Identify which cell holds the provided text, then report its (X, Y) central coordinate. 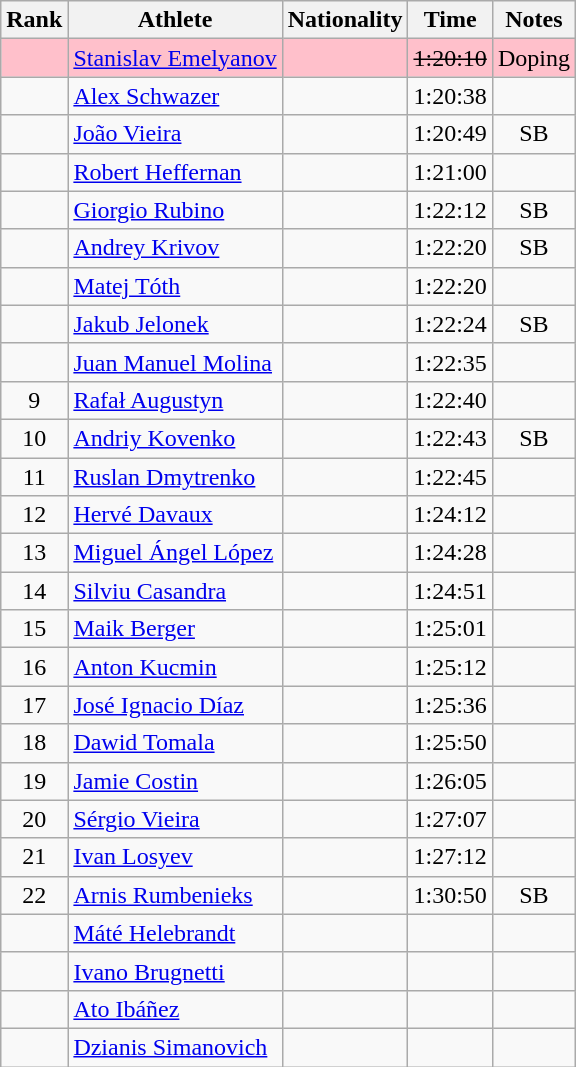
Juan Manuel Molina (175, 362)
1:22:43 (450, 438)
Alex Schwazer (175, 96)
1:25:36 (450, 705)
Stanislav Emelyanov (175, 58)
Rafał Augustyn (175, 400)
Jakub Jelonek (175, 324)
Sérgio Vieira (175, 819)
Anton Kucmin (175, 667)
1:20:38 (450, 96)
17 (34, 705)
Athlete (175, 20)
14 (34, 591)
9 (34, 400)
Ruslan Dmytrenko (175, 477)
Notes (534, 20)
Ivan Losyev (175, 857)
19 (34, 781)
18 (34, 743)
Maik Berger (175, 629)
Miguel Ángel López (175, 553)
22 (34, 895)
21 (34, 857)
13 (34, 553)
Ato Ibáñez (175, 1009)
1:27:12 (450, 857)
Doping (534, 58)
1:22:12 (450, 210)
Jamie Costin (175, 781)
1:30:50 (450, 895)
1:21:00 (450, 172)
Andriy Kovenko (175, 438)
Rank (34, 20)
1:24:28 (450, 553)
16 (34, 667)
João Vieira (175, 134)
Nationality (345, 20)
1:24:12 (450, 515)
12 (34, 515)
Dzianis Simanovich (175, 1047)
1:20:10 (450, 58)
1:22:35 (450, 362)
1:25:12 (450, 667)
15 (34, 629)
1:25:01 (450, 629)
1:25:50 (450, 743)
1:22:40 (450, 400)
Hervé Davaux (175, 515)
Andrey Krivov (175, 248)
1:24:51 (450, 591)
1:26:05 (450, 781)
Time (450, 20)
Máté Helebrandt (175, 933)
Robert Heffernan (175, 172)
1:22:45 (450, 477)
Dawid Tomala (175, 743)
Arnis Rumbenieks (175, 895)
Silviu Casandra (175, 591)
1:27:07 (450, 819)
José Ignacio Díaz (175, 705)
1:22:24 (450, 324)
Giorgio Rubino (175, 210)
10 (34, 438)
Ivano Brugnetti (175, 971)
1:20:49 (450, 134)
20 (34, 819)
11 (34, 477)
Matej Tóth (175, 286)
